Provide the [X, Y] coordinate of the cell's center where the given text is located.  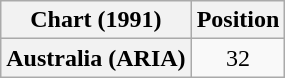
Position [238, 20]
Australia (ARIA) [96, 58]
Chart (1991) [96, 20]
32 [238, 58]
